Return the [X, Y] coordinate for the center point of the cell that contains the specified text.  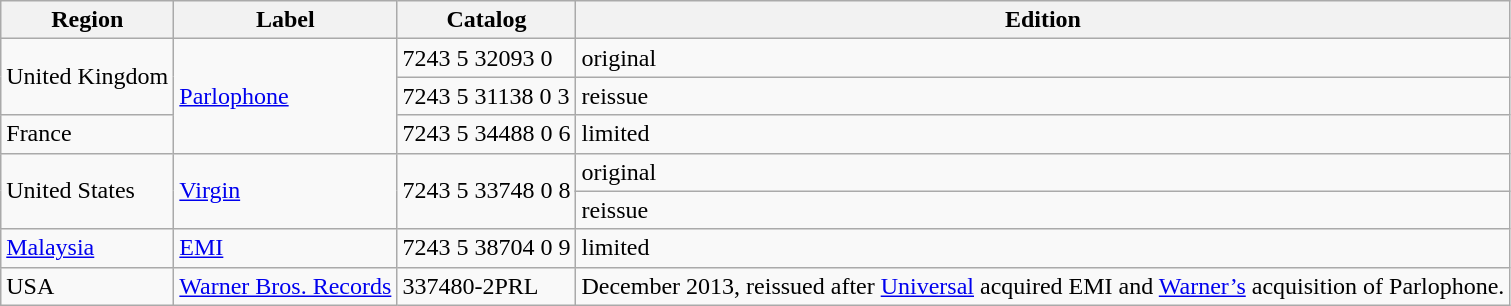
Region [88, 20]
United States [88, 191]
USA [88, 286]
7243 5 31138 0 3 [486, 96]
Parlophone [286, 96]
EMI [286, 248]
7243 5 38704 0 9 [486, 248]
France [88, 134]
December 2013, reissued after Universal acquired EMI and Warner’s acquisition of Parlophone. [1043, 286]
7243 5 33748 0 8 [486, 191]
7243 5 34488 0 6 [486, 134]
Label [286, 20]
7243 5 32093 0 [486, 58]
Warner Bros. Records [286, 286]
337480-2PRL [486, 286]
United Kingdom [88, 77]
Catalog [486, 20]
Virgin [286, 191]
Edition [1043, 20]
Malaysia [88, 248]
